For the text-containing cell, return its midpoint in (X, Y) coordinate format. 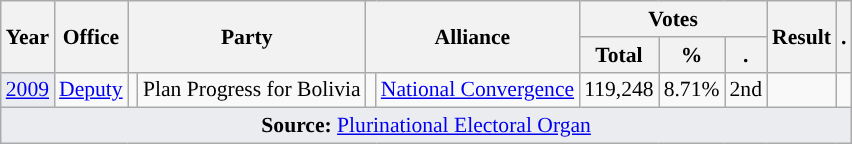
Office (91, 36)
2009 (28, 90)
Party (247, 36)
Plan Progress for Bolivia (252, 90)
2nd (746, 90)
Year (28, 36)
119,248 (619, 90)
Deputy (91, 90)
% (692, 55)
Source: Plurinational Electoral Organ (426, 126)
Total (619, 55)
Alliance (472, 36)
Result (802, 36)
8.71% (692, 90)
Votes (673, 19)
National Convergence (478, 90)
